From the cell containing the given text, extract its center point as [x, y] coordinate. 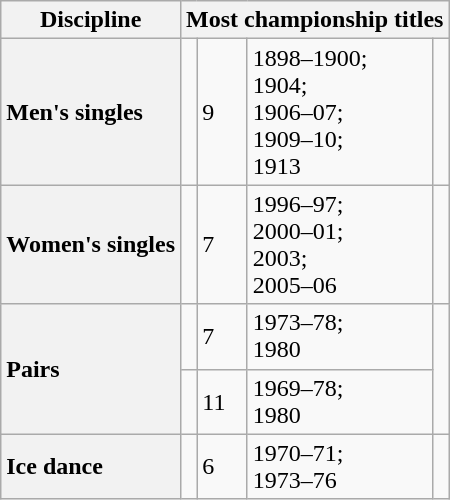
1898–1900;1904;1906–07;1909–10;1913 [340, 112]
9 [222, 112]
1996–97;2000–01;2003;2005–06 [340, 244]
Pairs [91, 369]
Ice dance [91, 466]
1970–71;1973–76 [340, 466]
Discipline [91, 20]
6 [222, 466]
Most championship titles [315, 20]
1969–78;1980 [340, 402]
Women's singles [91, 244]
1973–78;1980 [340, 336]
Men's singles [91, 112]
11 [222, 402]
